Return the [x, y] coordinate for the center point of the cell that contains the specified text.  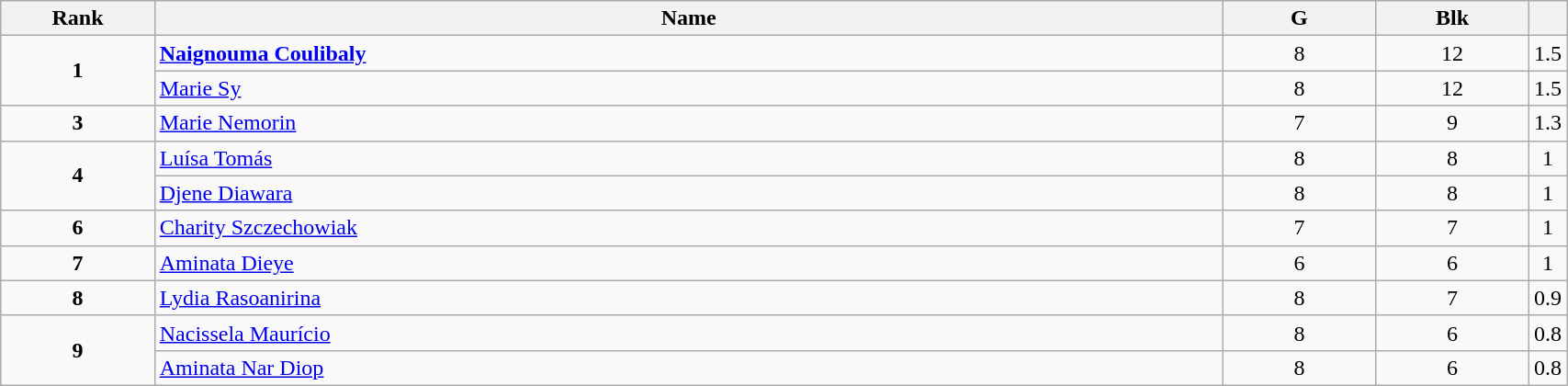
Marie Nemorin [689, 123]
Lydia Rasoanirina [689, 298]
Naignouma Coulibaly [689, 53]
Charity Szczechowiak [689, 228]
Aminata Dieye [689, 263]
Djene Diawara [689, 193]
Marie Sy [689, 88]
Rank [77, 18]
Aminata Nar Diop [689, 368]
Blk [1453, 18]
Name [689, 18]
0.9 [1549, 298]
3 [77, 123]
4 [77, 176]
G [1299, 18]
Nacissela Maurício [689, 333]
1.3 [1549, 123]
Luísa Tomás [689, 158]
